Identify which cell holds the provided text, then report its (X, Y) central coordinate. 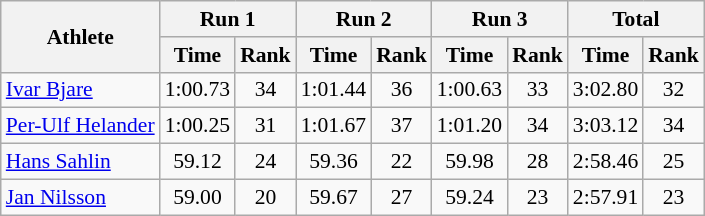
Run 3 (500, 19)
1:01.20 (470, 126)
25 (674, 162)
1:00.25 (198, 126)
1:00.73 (198, 90)
Run 2 (364, 19)
37 (402, 126)
31 (266, 126)
59.24 (470, 197)
2:57.91 (606, 197)
1:01.67 (334, 126)
20 (266, 197)
Athlete (80, 36)
59.00 (198, 197)
59.98 (470, 162)
Run 1 (228, 19)
59.67 (334, 197)
Total (636, 19)
28 (538, 162)
2:58.46 (606, 162)
Jan Nilsson (80, 197)
59.36 (334, 162)
3:02.80 (606, 90)
1:01.44 (334, 90)
3:03.12 (606, 126)
59.12 (198, 162)
Per-Ulf Helander (80, 126)
27 (402, 197)
24 (266, 162)
36 (402, 90)
Hans Sahlin (80, 162)
32 (674, 90)
1:00.63 (470, 90)
33 (538, 90)
22 (402, 162)
Ivar Bjare (80, 90)
